Find where the given text appears and provide that cell's center as (X, Y) coordinate. 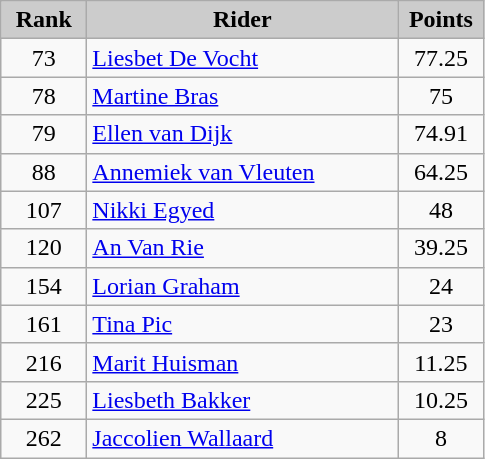
73 (44, 58)
Ellen van Dijk (242, 134)
10.25 (441, 400)
39.25 (441, 248)
Liesbet De Vocht (242, 58)
88 (44, 172)
Tina Pic (242, 324)
Annemiek van Vleuten (242, 172)
74.91 (441, 134)
77.25 (441, 58)
Nikki Egyed (242, 210)
Points (441, 20)
Martine Bras (242, 96)
48 (441, 210)
79 (44, 134)
225 (44, 400)
Liesbeth Bakker (242, 400)
24 (441, 286)
216 (44, 362)
Marit Huisman (242, 362)
262 (44, 438)
64.25 (441, 172)
78 (44, 96)
Rider (242, 20)
23 (441, 324)
Rank (44, 20)
Lorian Graham (242, 286)
Jaccolien Wallaard (242, 438)
161 (44, 324)
8 (441, 438)
107 (44, 210)
154 (44, 286)
11.25 (441, 362)
An Van Rie (242, 248)
120 (44, 248)
75 (441, 96)
